Detect which cell encompasses the target text, then output its (x, y) center coordinate. 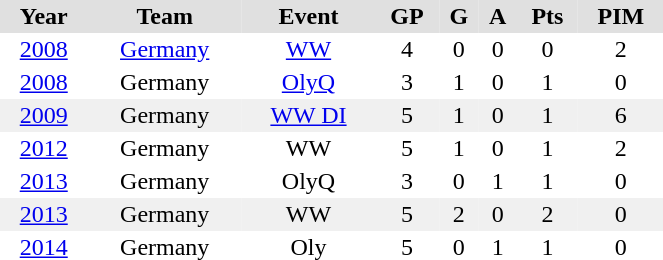
Event (308, 16)
WW DI (308, 116)
PIM (620, 16)
6 (620, 116)
GP (407, 16)
Team (164, 16)
A (498, 16)
2009 (44, 116)
Year (44, 16)
Pts (548, 16)
4 (407, 50)
2012 (44, 148)
G (459, 16)
